Find where the given text appears and provide that cell's center as (x, y) coordinate. 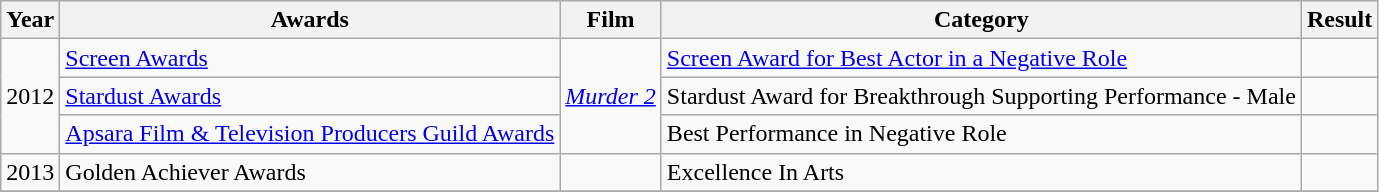
2013 (30, 172)
Apsara Film & Television Producers Guild Awards (310, 134)
Screen Award for Best Actor in a Negative Role (981, 58)
Excellence In Arts (981, 172)
Awards (310, 20)
Film (611, 20)
Result (1339, 20)
Best Performance in Negative Role (981, 134)
Category (981, 20)
Golden Achiever Awards (310, 172)
Year (30, 20)
2012 (30, 96)
Murder 2 (611, 96)
Screen Awards (310, 58)
Stardust Award for Breakthrough Supporting Performance - Male (981, 96)
Stardust Awards (310, 96)
